Scan for the cell matching the given text and deliver its (X, Y) coordinate at center. 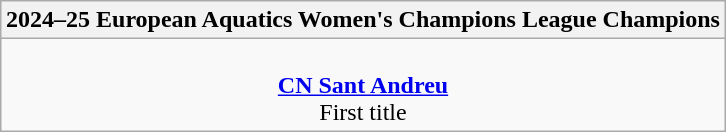
CN Sant Andreu First title (362, 85)
2024–25 European Aquatics Women's Champions League Champions (362, 20)
